Locate the cell with the specified text and output its (x, y) center coordinate. 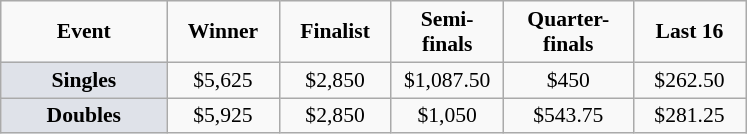
Singles (84, 80)
Last 16 (689, 32)
$543.75 (568, 116)
$1,050 (447, 116)
Winner (223, 32)
$5,925 (223, 116)
$1,087.50 (447, 80)
$450 (568, 80)
$262.50 (689, 80)
Finalist (335, 32)
Event (84, 32)
$5,625 (223, 80)
$281.25 (689, 116)
Doubles (84, 116)
Semi-finals (447, 32)
Quarter-finals (568, 32)
